Extract the (x, y) coordinate from the center of the cell holding the provided text.  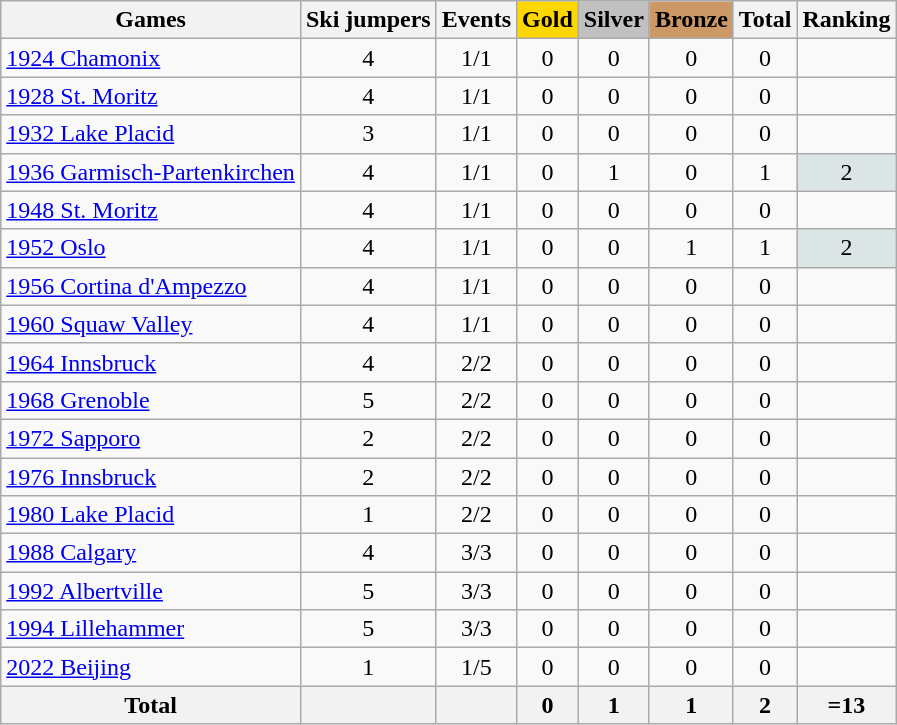
=13 (846, 705)
1924 Chamonix (151, 58)
Bronze (691, 20)
1980 Lake Placid (151, 515)
1948 St. Moritz (151, 210)
Silver (614, 20)
Gold (548, 20)
1988 Calgary (151, 553)
Ski jumpers (368, 20)
Events (476, 20)
1932 Lake Placid (151, 134)
1960 Squaw Valley (151, 324)
2022 Beijing (151, 667)
3 (368, 134)
1936 Garmisch-Partenkirchen (151, 172)
Games (151, 20)
1972 Sapporo (151, 438)
1994 Lillehammer (151, 629)
1/5 (476, 667)
1956 Cortina d'Ampezzo (151, 286)
1976 Innsbruck (151, 477)
1964 Innsbruck (151, 362)
1992 Albertville (151, 591)
Ranking (846, 20)
1928 St. Moritz (151, 96)
1952 Oslo (151, 248)
1968 Grenoble (151, 400)
